For the text-containing cell, return its midpoint in [x, y] coordinate format. 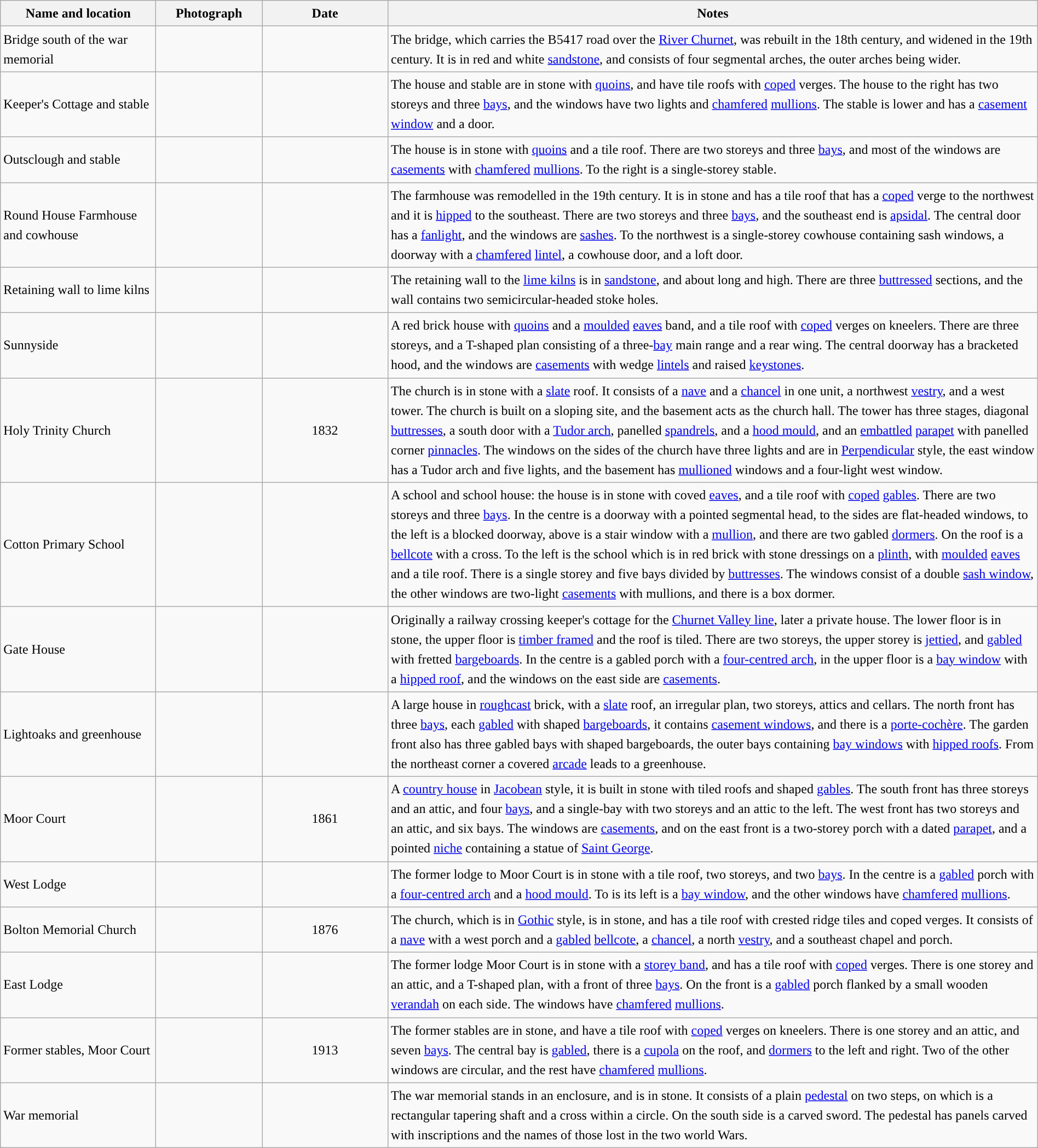
West Lodge [78, 885]
Name and location [78, 13]
Keeper's Cottage and stable [78, 104]
Cotton Primary School [78, 544]
Lightoaks and greenhouse [78, 734]
East Lodge [78, 985]
Bolton Memorial Church [78, 930]
Moor Court [78, 819]
1861 [325, 819]
Sunnyside [78, 345]
1876 [325, 930]
Notes [713, 13]
Gate House [78, 649]
1913 [325, 1050]
Former stables, Moor Court [78, 1050]
Photograph [209, 13]
Date [325, 13]
Outsclough and stable [78, 160]
1832 [325, 430]
Bridge south of the war memorial [78, 49]
Round House Farmhouse and cowhouse [78, 224]
Holy Trinity Church [78, 430]
War memorial [78, 1116]
Retaining wall to lime kilns [78, 290]
